Provide the [X, Y] coordinate of the cell's center where the given text is located.  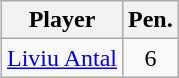
6 [151, 58]
Liviu Antal [62, 58]
Pen. [151, 20]
Player [62, 20]
